Search for the cell housing the specified text and yield its [X, Y] center coordinate. 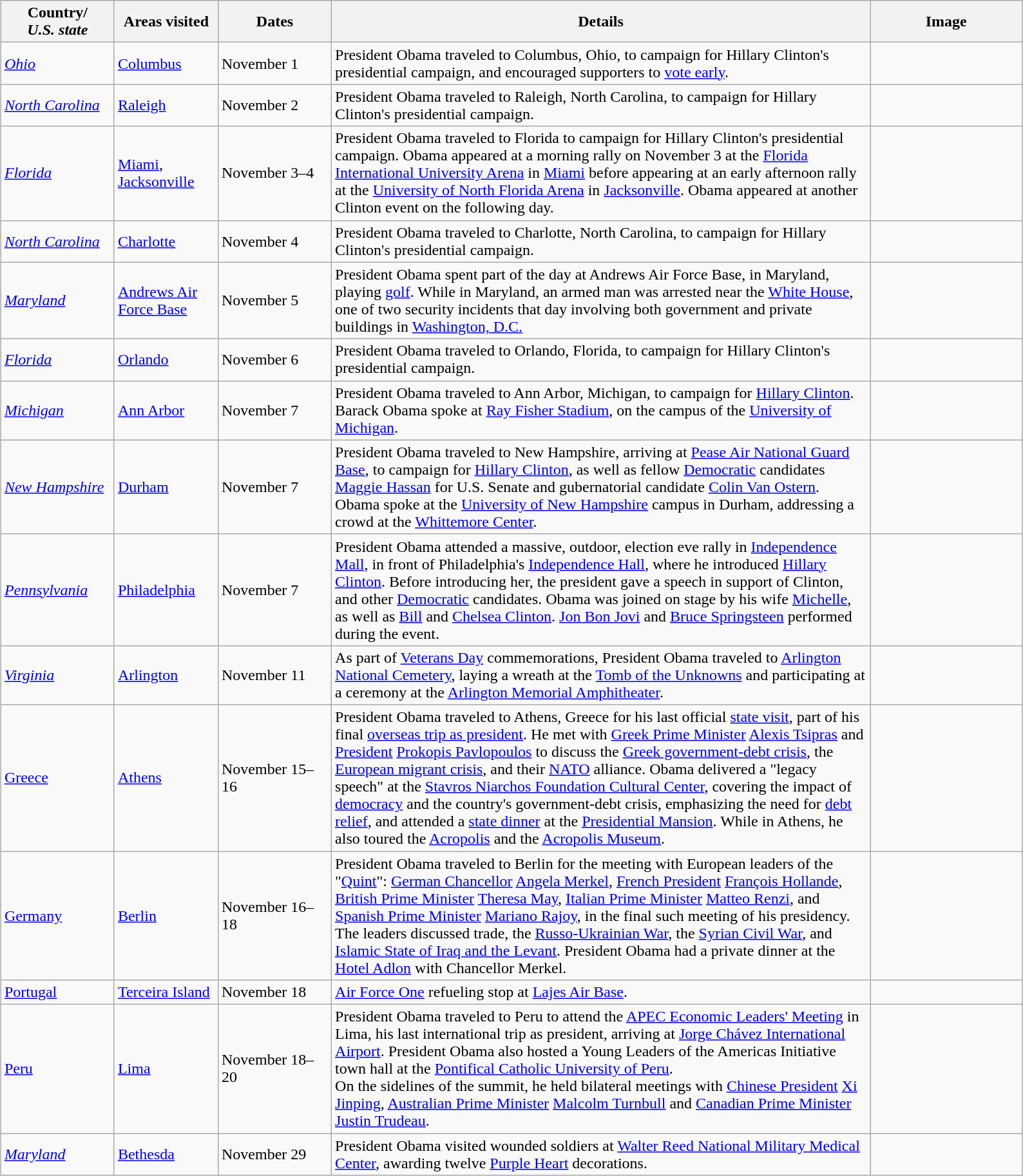
Image [946, 22]
Peru [57, 1069]
Ohio [57, 63]
Germany [57, 916]
President Obama traveled to Raleigh, North Carolina, to campaign for Hillary Clinton's presidential campaign. [601, 106]
November 18–20 [274, 1069]
November 2 [274, 106]
Areas visited [166, 22]
Philadelphia [166, 590]
Ann Arbor [166, 410]
Dates [274, 22]
November 4 [274, 241]
Michigan [57, 410]
Athens [166, 778]
Terceira Island [166, 992]
Details [601, 22]
Portugal [57, 992]
Berlin [166, 916]
Greece [57, 778]
Pennsylvania [57, 590]
Lima [166, 1069]
New Hampshire [57, 487]
President Obama visited wounded soldiers at Walter Reed National Military Medical Center, awarding twelve Purple Heart decorations. [601, 1154]
Miami,Jacksonville [166, 173]
November 1 [274, 63]
Air Force One refueling stop at Lajes Air Base. [601, 992]
Country/U.S. state [57, 22]
President Obama traveled to Columbus, Ohio, to campaign for Hillary Clinton's presidential campaign, and encouraged supporters to vote early. [601, 63]
Columbus [166, 63]
Virginia [57, 675]
November 5 [274, 300]
Bethesda [166, 1154]
November 15–16 [274, 778]
November 6 [274, 359]
President Obama traveled to Charlotte, North Carolina, to campaign for Hillary Clinton's presidential campaign. [601, 241]
November 16–18 [274, 916]
November 3–4 [274, 173]
Raleigh [166, 106]
Andrews Air Force Base [166, 300]
November 11 [274, 675]
November 18 [274, 992]
November 29 [274, 1154]
Durham [166, 487]
President Obama traveled to Orlando, Florida, to campaign for Hillary Clinton's presidential campaign. [601, 359]
Orlando [166, 359]
Arlington [166, 675]
Charlotte [166, 241]
